From the cell containing the given text, extract its center point as [x, y] coordinate. 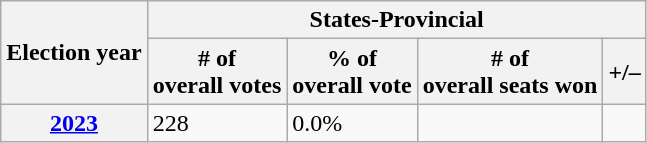
2023 [74, 123]
Election year [74, 52]
0.0% [352, 123]
228 [217, 123]
States-Provincial [396, 20]
# ofoverall seats won [510, 72]
+/– [624, 72]
# ofoverall votes [217, 72]
% ofoverall vote [352, 72]
